Capture the cell that displays the provided text and extract its [x, y] central coordinate. 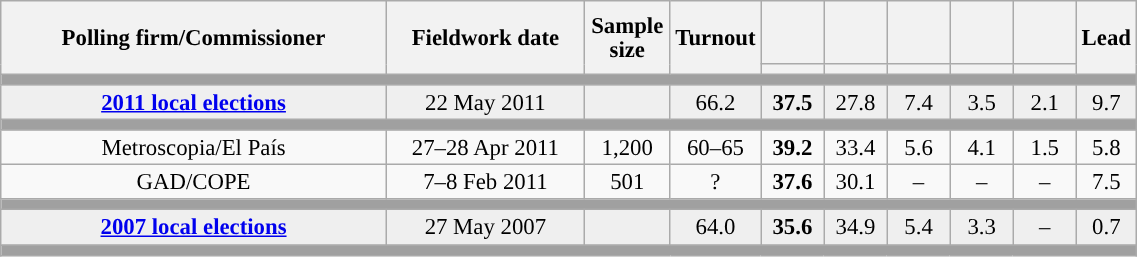
66.2 [716, 102]
9.7 [1106, 102]
Polling firm/Commissioner [194, 38]
64.0 [716, 228]
GAD/COPE [194, 182]
27.8 [856, 102]
27–28 Apr 2011 [485, 148]
Turnout [716, 38]
5.6 [918, 148]
34.9 [856, 228]
Lead [1106, 38]
27 May 2007 [485, 228]
39.2 [792, 148]
30.1 [856, 182]
Metroscopia/El País [194, 148]
7.4 [918, 102]
7.5 [1106, 182]
Sample size [627, 38]
501 [627, 182]
3.5 [982, 102]
2011 local elections [194, 102]
4.1 [982, 148]
37.6 [792, 182]
? [716, 182]
35.6 [792, 228]
60–65 [716, 148]
3.3 [982, 228]
1,200 [627, 148]
2007 local elections [194, 228]
2.1 [1044, 102]
5.8 [1106, 148]
7–8 Feb 2011 [485, 182]
37.5 [792, 102]
Fieldwork date [485, 38]
0.7 [1106, 228]
33.4 [856, 148]
1.5 [1044, 148]
22 May 2011 [485, 102]
5.4 [918, 228]
